Capture the cell that displays the provided text and extract its [x, y] central coordinate. 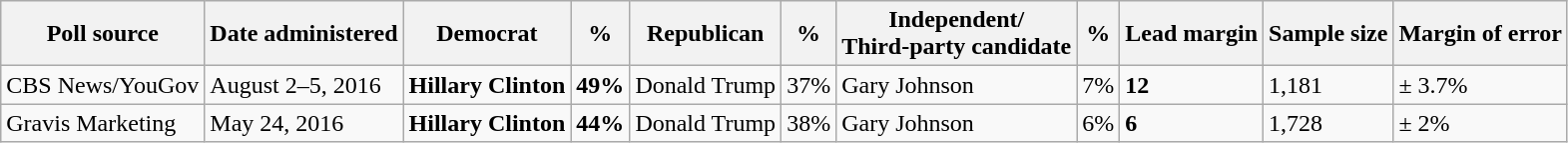
Independent/Third-party candidate [956, 34]
Republican [706, 34]
± 2% [1481, 123]
Margin of error [1481, 34]
Democrat [487, 34]
1,728 [1328, 123]
7% [1098, 85]
Lead margin [1192, 34]
Date administered [303, 34]
August 2–5, 2016 [303, 85]
CBS News/YouGov [103, 85]
6% [1098, 123]
Gravis Marketing [103, 123]
May 24, 2016 [303, 123]
6 [1192, 123]
Sample size [1328, 34]
38% [808, 123]
49% [601, 85]
Poll source [103, 34]
44% [601, 123]
1,181 [1328, 85]
± 3.7% [1481, 85]
12 [1192, 85]
37% [808, 85]
